Pinpoint the cell where the given text exists, returning its (X, Y) midpoint coordinate. 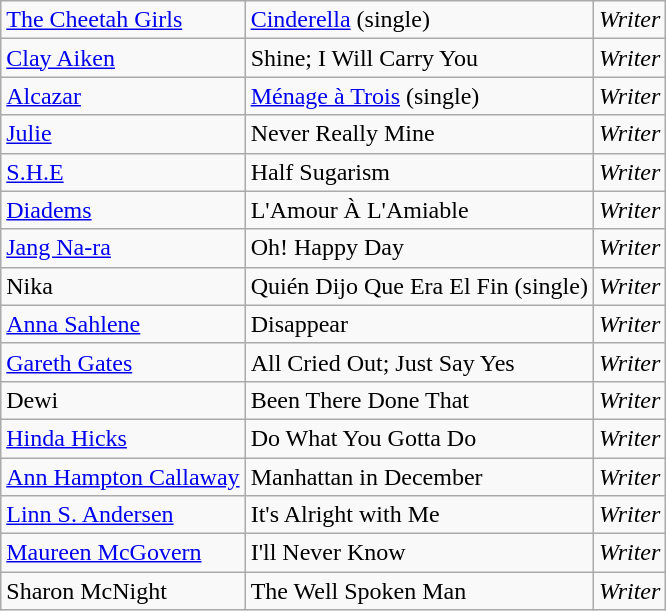
Gareth Gates (123, 362)
Disappear (419, 324)
The Well Spoken Man (419, 591)
Been There Done That (419, 400)
Shine; I Will Carry You (419, 58)
Maureen McGovern (123, 553)
Manhattan in December (419, 477)
Anna Sahlene (123, 324)
S.H.E (123, 172)
It's Alright with Me (419, 515)
The Cheetah Girls (123, 20)
All Cried Out; Just Say Yes (419, 362)
Quién Dijo Que Era El Fin (single) (419, 286)
Do What You Gotta Do (419, 438)
Never Really Mine (419, 134)
L'Amour À L'Amiable (419, 210)
Nika (123, 286)
Hinda Hicks (123, 438)
Diadems (123, 210)
Clay Aiken (123, 58)
Alcazar (123, 96)
Oh! Happy Day (419, 248)
Half Sugarism (419, 172)
Jang Na-ra (123, 248)
I'll Never Know (419, 553)
Linn S. Andersen (123, 515)
Cinderella (single) (419, 20)
Dewi (123, 400)
Ann Hampton Callaway (123, 477)
Julie (123, 134)
Sharon McNight (123, 591)
Ménage à Trois (single) (419, 96)
